Detect which cell encompasses the target text, then output its (x, y) center coordinate. 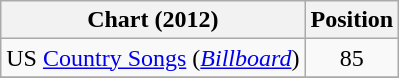
85 (352, 58)
Chart (2012) (153, 20)
Position (352, 20)
US Country Songs (Billboard) (153, 58)
